Provide the [x, y] coordinate of the cell's center where the given text is located.  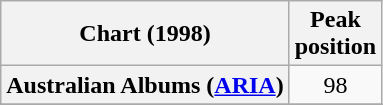
Chart (1998) [145, 34]
98 [335, 85]
Australian Albums (ARIA) [145, 85]
Peakposition [335, 34]
